Return the [X, Y] coordinate for the center point of the cell that contains the specified text.  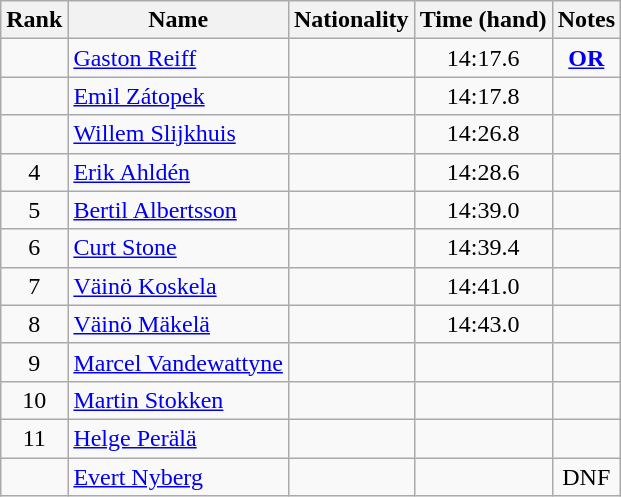
14:28.6 [483, 172]
Väinö Koskela [178, 286]
14:39.0 [483, 210]
14:17.8 [483, 96]
Curt Stone [178, 248]
Notes [586, 20]
Martin Stokken [178, 400]
14:41.0 [483, 286]
4 [34, 172]
7 [34, 286]
11 [34, 438]
14:43.0 [483, 324]
Name [178, 20]
Marcel Vandewattyne [178, 362]
Nationality [351, 20]
10 [34, 400]
DNF [586, 477]
14:39.4 [483, 248]
Gaston Reiff [178, 58]
14:17.6 [483, 58]
6 [34, 248]
Emil Zátopek [178, 96]
Erik Ahldén [178, 172]
Väinö Mäkelä [178, 324]
Willem Slijkhuis [178, 134]
Bertil Albertsson [178, 210]
Time (hand) [483, 20]
Evert Nyberg [178, 477]
14:26.8 [483, 134]
Rank [34, 20]
OR [586, 58]
8 [34, 324]
Helge Perälä [178, 438]
5 [34, 210]
9 [34, 362]
